Output the [X, Y] coordinate of the center of the cell containing the given text.  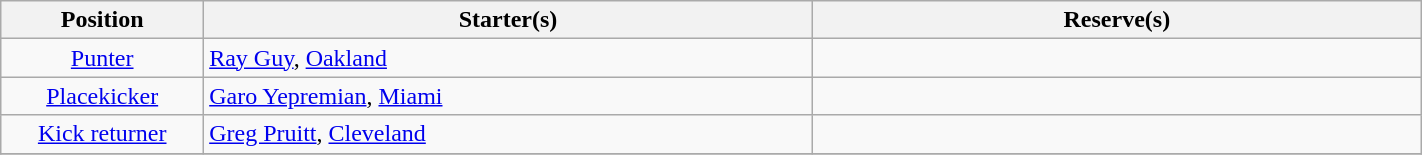
Starter(s) [508, 20]
Punter [102, 58]
Garo Yepremian, Miami [508, 96]
Reserve(s) [1116, 20]
Greg Pruitt, Cleveland [508, 134]
Kick returner [102, 134]
Position [102, 20]
Placekicker [102, 96]
Ray Guy, Oakland [508, 58]
